Provide the [x, y] coordinate of the cell's center where the given text is located.  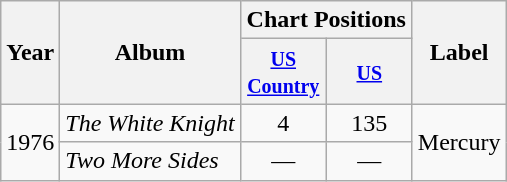
The White Knight [150, 123]
Year [30, 52]
1976 [30, 142]
Mercury [459, 142]
Label [459, 52]
Two More Sides [150, 161]
135 [369, 123]
US [369, 72]
US Country [283, 72]
Chart Positions [326, 20]
Album [150, 52]
4 [283, 123]
